Return the (x, y) coordinate for the center point of the cell that contains the specified text.  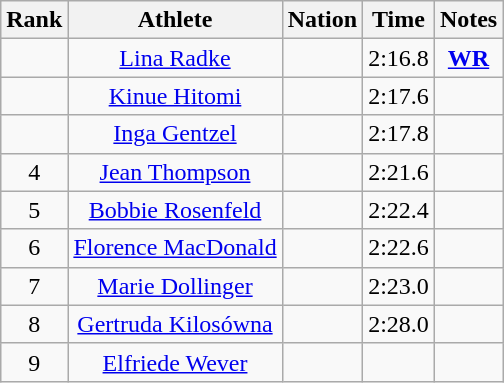
2:17.6 (399, 96)
Marie Dollinger (175, 286)
Rank (34, 20)
5 (34, 210)
Gertruda Kilosówna (175, 324)
6 (34, 248)
2:22.6 (399, 248)
2:23.0 (399, 286)
Lina Radke (175, 58)
2:28.0 (399, 324)
2:22.4 (399, 210)
Jean Thompson (175, 172)
Bobbie Rosenfeld (175, 210)
4 (34, 172)
Notes (468, 20)
Athlete (175, 20)
2:21.6 (399, 172)
2:16.8 (399, 58)
Time (399, 20)
Florence MacDonald (175, 248)
7 (34, 286)
Inga Gentzel (175, 134)
Kinue Hitomi (175, 96)
9 (34, 362)
WR (468, 58)
Nation (322, 20)
Elfriede Wever (175, 362)
8 (34, 324)
2:17.8 (399, 134)
